Find where the given text appears and provide that cell's center as (x, y) coordinate. 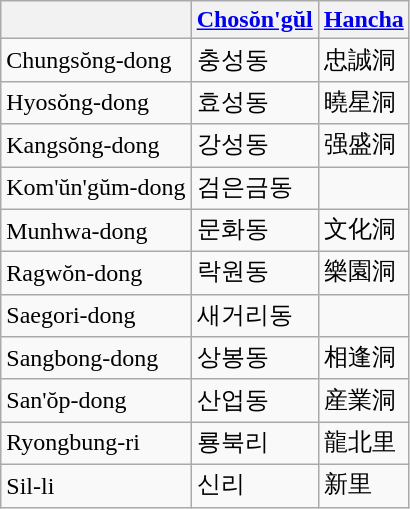
樂園洞 (364, 274)
문화동 (254, 230)
산업동 (254, 400)
Ragwŏn-dong (96, 274)
龍北里 (364, 444)
Hyosŏng-dong (96, 102)
强盛洞 (364, 146)
産業洞 (364, 400)
강성동 (254, 146)
Kom'ŭn'gŭm-dong (96, 188)
Kangsŏng-dong (96, 146)
Saegori-dong (96, 316)
Sangbong-dong (96, 358)
신리 (254, 486)
忠誠洞 (364, 60)
락원동 (254, 274)
San'ŏp-dong (96, 400)
Chungsŏng-dong (96, 60)
충성동 (254, 60)
Hancha (364, 20)
相逢洞 (364, 358)
룡북리 (254, 444)
Ryongbung-ri (96, 444)
曉星洞 (364, 102)
효성동 (254, 102)
文化洞 (364, 230)
상봉동 (254, 358)
Munhwa-dong (96, 230)
Sil-li (96, 486)
검은금동 (254, 188)
Chosŏn'gŭl (254, 20)
新里 (364, 486)
새거리동 (254, 316)
